Capture the cell that displays the provided text and extract its (X, Y) central coordinate. 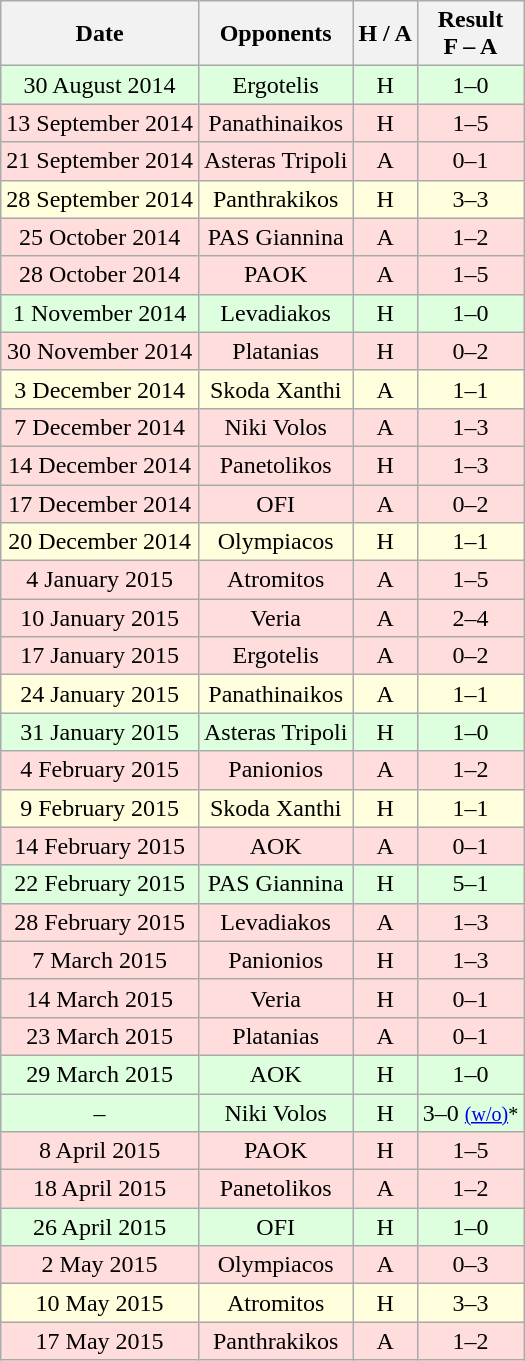
9 February 2015 (100, 808)
14 February 2015 (100, 846)
Opponents (275, 34)
2–4 (470, 618)
3–0 (w/o)* (470, 1113)
2 May 2015 (100, 1265)
30 November 2014 (100, 351)
– (100, 1113)
23 March 2015 (100, 1036)
29 March 2015 (100, 1074)
10 May 2015 (100, 1303)
ResultF – A (470, 34)
Date (100, 34)
18 April 2015 (100, 1189)
14 December 2014 (100, 465)
1 November 2014 (100, 313)
24 January 2015 (100, 694)
28 February 2015 (100, 922)
10 January 2015 (100, 618)
4 January 2015 (100, 580)
0–3 (470, 1265)
20 December 2014 (100, 542)
22 February 2015 (100, 884)
7 March 2015 (100, 960)
17 December 2014 (100, 503)
7 December 2014 (100, 427)
28 October 2014 (100, 275)
5–1 (470, 884)
14 March 2015 (100, 998)
H / A (385, 34)
25 October 2014 (100, 237)
30 August 2014 (100, 85)
28 September 2014 (100, 199)
13 September 2014 (100, 123)
21 September 2014 (100, 161)
4 February 2015 (100, 770)
3 December 2014 (100, 389)
26 April 2015 (100, 1227)
17 May 2015 (100, 1341)
17 January 2015 (100, 656)
8 April 2015 (100, 1151)
31 January 2015 (100, 732)
